Capture the cell that displays the provided text and extract its (x, y) central coordinate. 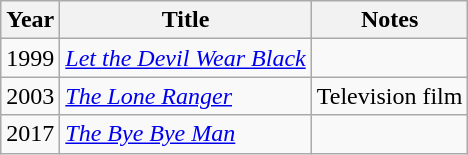
Let the Devil Wear Black (186, 58)
Title (186, 20)
Television film (390, 96)
2017 (30, 134)
1999 (30, 58)
The Lone Ranger (186, 96)
The Bye Bye Man (186, 134)
Year (30, 20)
Notes (390, 20)
2003 (30, 96)
